Search for the cell housing the specified text and yield its (X, Y) center coordinate. 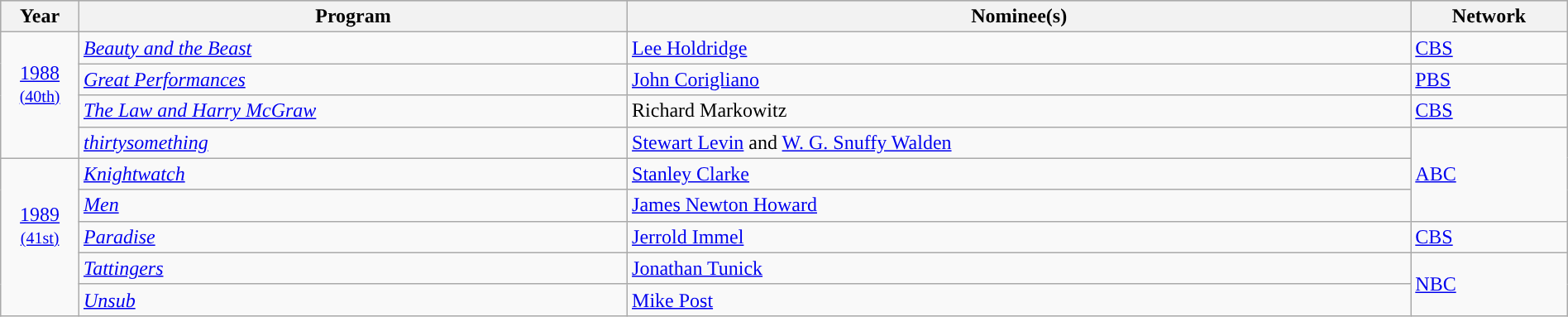
Program (352, 17)
James Newton Howard (1019, 205)
Unsub (352, 300)
1989(41st) (40, 237)
Jerrold Immel (1019, 237)
Tattingers (352, 268)
Knightwatch (352, 174)
Jonathan Tunick (1019, 268)
Network (1489, 17)
NBC (1489, 284)
Year (40, 17)
Beauty and the Beast (352, 48)
1988(40th) (40, 95)
John Corigliano (1019, 79)
Men (352, 205)
thirtysomething (352, 142)
ABC (1489, 174)
Mike Post (1019, 300)
The Law and Harry McGraw (352, 111)
Nominee(s) (1019, 17)
Stanley Clarke (1019, 174)
Paradise (352, 237)
Lee Holdridge (1019, 48)
Great Performances (352, 79)
PBS (1489, 79)
Stewart Levin and W. G. Snuffy Walden (1019, 142)
Richard Markowitz (1019, 111)
